Provide the [x, y] coordinate of the cell's center where the given text is located.  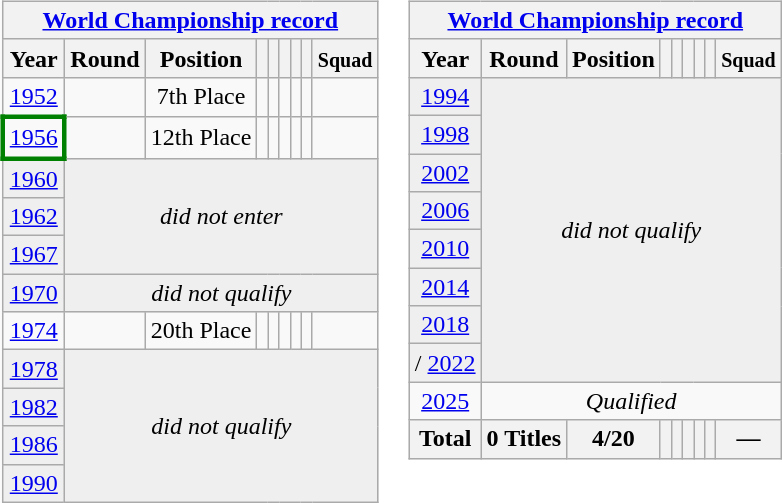
1990 [34, 483]
1956 [34, 138]
1994 [445, 96]
2002 [445, 173]
— [749, 439]
2010 [445, 249]
1967 [34, 255]
Qualified [631, 401]
1982 [34, 407]
12th Place [201, 138]
2014 [445, 287]
2006 [445, 211]
7th Place [201, 97]
1962 [34, 217]
did not enter [222, 216]
1978 [34, 369]
/ 2022 [445, 363]
1970 [34, 293]
1998 [445, 134]
Total [445, 439]
1974 [34, 331]
2018 [445, 325]
20th Place [201, 331]
2025 [445, 401]
0 Titles [524, 439]
4/20 [614, 439]
1960 [34, 178]
1986 [34, 445]
1952 [34, 97]
